Output the [X, Y] coordinate of the center of the cell containing the given text.  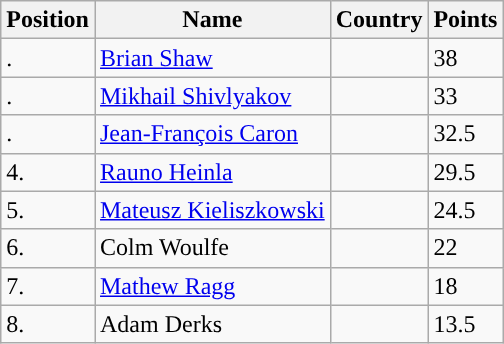
33 [466, 96]
22 [466, 248]
Mikhail Shivlyakov [212, 96]
Mathew Ragg [212, 286]
Colm Woulfe [212, 248]
Brian Shaw [212, 58]
Adam Derks [212, 324]
Name [212, 20]
Country [379, 20]
8. [48, 324]
Points [466, 20]
6. [48, 248]
5. [48, 210]
4. [48, 172]
24.5 [466, 210]
18 [466, 286]
7. [48, 286]
Mateusz Kieliszkowski [212, 210]
13.5 [466, 324]
Position [48, 20]
Rauno Heinla [212, 172]
32.5 [466, 134]
38 [466, 58]
29.5 [466, 172]
Jean-François Caron [212, 134]
